Locate the cell with the specified text and output its (X, Y) center coordinate. 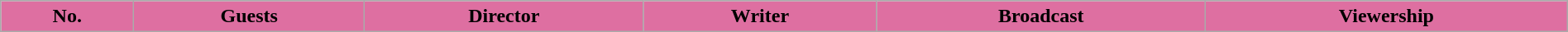
Guests (250, 16)
Viewership (1387, 16)
Writer (760, 16)
No. (68, 16)
Broadcast (1041, 16)
Director (504, 16)
